From the cell containing the given text, extract its center point as [x, y] coordinate. 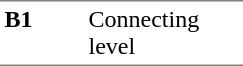
Connecting level [164, 33]
B1 [42, 33]
